Detect which cell encompasses the target text, then output its (X, Y) center coordinate. 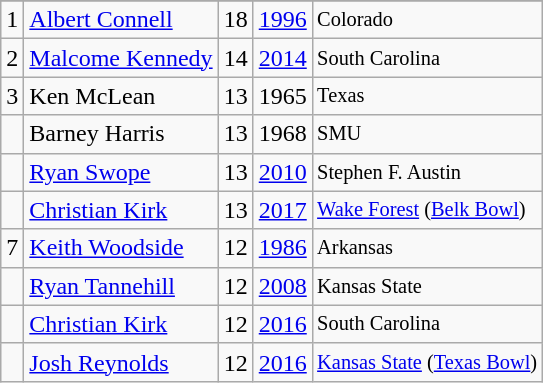
1986 (282, 248)
Kansas State (427, 286)
14 (236, 58)
1996 (282, 20)
Colorado (427, 20)
Wake Forest (Belk Bowl) (427, 210)
2 (12, 58)
Barney Harris (121, 134)
7 (12, 248)
SMU (427, 134)
18 (236, 20)
Malcome Kennedy (121, 58)
3 (12, 96)
1968 (282, 134)
Keith Woodside (121, 248)
1 (12, 20)
2014 (282, 58)
Ryan Tannehill (121, 286)
2008 (282, 286)
Ryan Swope (121, 172)
2010 (282, 172)
Kansas State (Texas Bowl) (427, 362)
2017 (282, 210)
Arkansas (427, 248)
1965 (282, 96)
Josh Reynolds (121, 362)
Albert Connell (121, 20)
Stephen F. Austin (427, 172)
Ken McLean (121, 96)
Texas (427, 96)
